Scan for the cell matching the given text and deliver its (X, Y) coordinate at center. 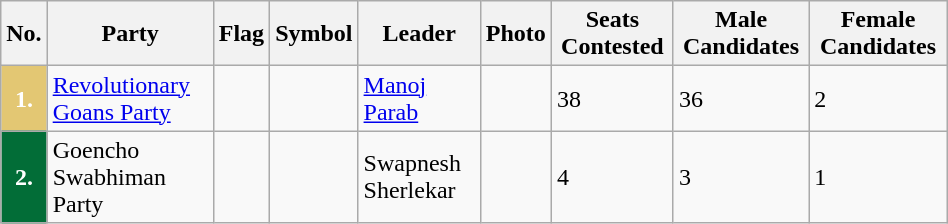
36 (740, 98)
Photo (516, 34)
38 (612, 98)
1 (878, 177)
Goencho Swabhiman Party (130, 177)
Male Candidates (740, 34)
Seats Contested (612, 34)
Flag (241, 34)
Party (130, 34)
Manoj Parab (419, 98)
2 (878, 98)
4 (612, 177)
2. (24, 177)
Symbol (314, 34)
1. (24, 98)
Swapnesh Sherlekar (419, 177)
Female Candidates (878, 34)
No. (24, 34)
Revolutionary Goans Party (130, 98)
Leader (419, 34)
3 (740, 177)
